Output the [X, Y] coordinate of the center of the cell containing the given text.  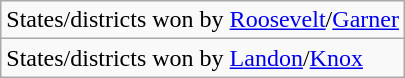
States/districts won by Landon/Knox [203, 58]
States/districts won by Roosevelt/Garner [203, 20]
